Return the [X, Y] coordinate for the center point of the cell that contains the specified text.  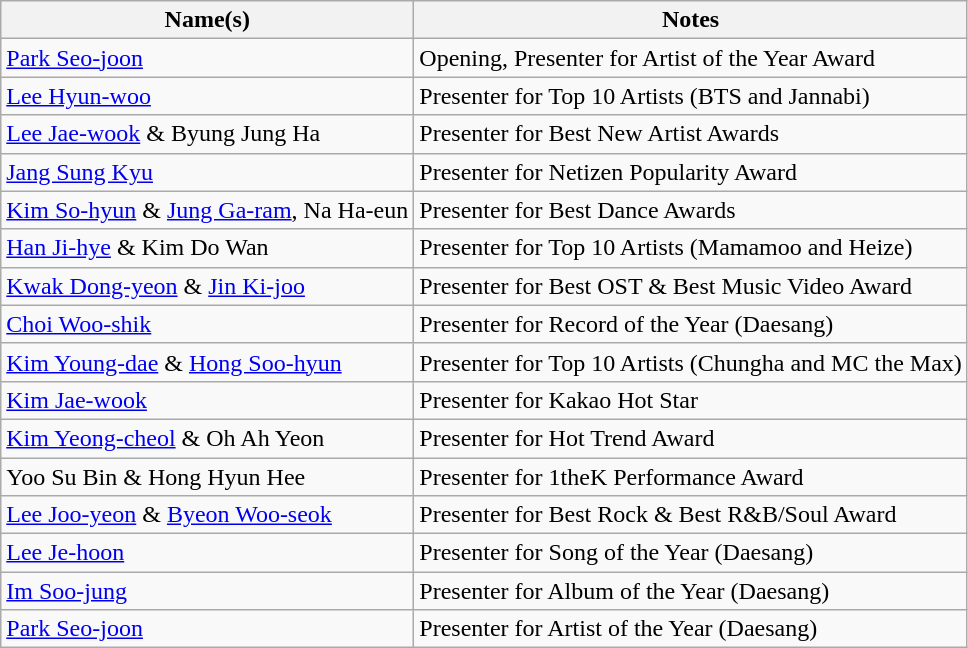
Presenter for Record of the Year (Daesang) [691, 324]
Presenter for Top 10 Artists (Chungha and MC the Max) [691, 362]
Presenter for 1theK Performance Award [691, 477]
Notes [691, 20]
Presenter for Kakao Hot Star [691, 400]
Name(s) [208, 20]
Kwak Dong-yeon & Jin Ki-joo [208, 286]
Kim So-hyun & Jung Ga-ram, Na Ha-eun [208, 210]
Jang Sung Kyu [208, 172]
Opening, Presenter for Artist of the Year Award [691, 58]
Presenter for Best New Artist Awards [691, 134]
Kim Yeong-cheol & Oh Ah Yeon [208, 438]
Choi Woo-shik [208, 324]
Lee Jae-wook & Byung Jung Ha [208, 134]
Presenter for Best Dance Awards [691, 210]
Presenter for Hot Trend Award [691, 438]
Presenter for Artist of the Year (Daesang) [691, 629]
Kim Jae-wook [208, 400]
Lee Je-hoon [208, 553]
Presenter for Album of the Year (Daesang) [691, 591]
Presenter for Top 10 Artists (Mamamoo and Heize) [691, 248]
Lee Hyun-woo [208, 96]
Presenter for Song of the Year (Daesang) [691, 553]
Han Ji-hye & Kim Do Wan [208, 248]
Im Soo-jung [208, 591]
Lee Joo-yeon & Byeon Woo-seok [208, 515]
Kim Young-dae & Hong Soo-hyun [208, 362]
Presenter for Best Rock & Best R&B/Soul Award [691, 515]
Presenter for Best OST & Best Music Video Award [691, 286]
Presenter for Top 10 Artists (BTS and Jannabi) [691, 96]
Yoo Su Bin & Hong Hyun Hee [208, 477]
Presenter for Netizen Popularity Award [691, 172]
